Identify which cell holds the provided text, then report its [x, y] central coordinate. 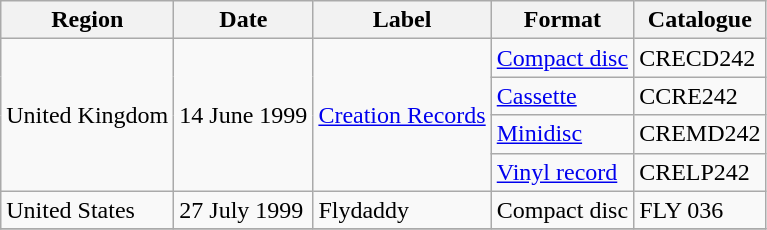
CCRE242 [700, 96]
Vinyl record [562, 172]
Catalogue [700, 20]
CRECD242 [700, 58]
Region [88, 20]
United States [88, 210]
Minidisc [562, 134]
27 July 1999 [244, 210]
Creation Records [402, 115]
Date [244, 20]
FLY 036 [700, 210]
14 June 1999 [244, 115]
Format [562, 20]
Cassette [562, 96]
Label [402, 20]
Flydaddy [402, 210]
United Kingdom [88, 115]
CRELP242 [700, 172]
CREMD242 [700, 134]
